Return the (X, Y) coordinate for the center point of the cell that contains the specified text.  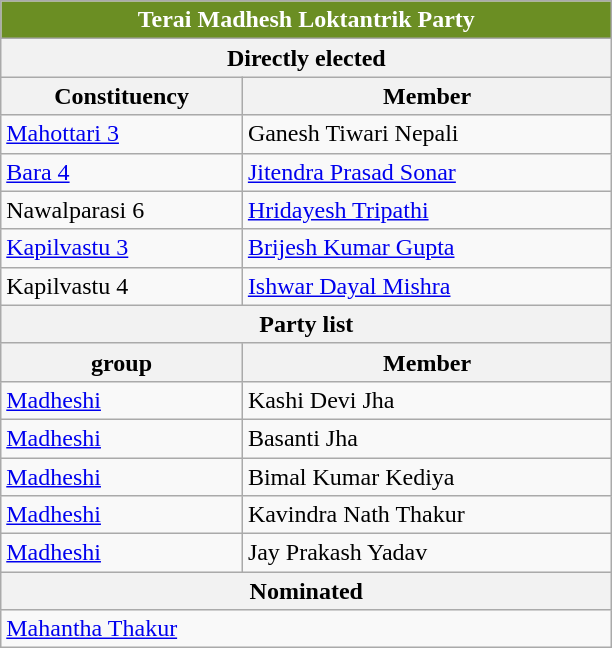
Kashi Devi Jha (426, 400)
Hridayesh Tripathi (426, 210)
Constituency (122, 96)
Ganesh Tiwari Nepali (426, 134)
Kavindra Nath Thakur (426, 515)
Jitendra Prasad Sonar (426, 172)
Kapilvastu 4 (122, 286)
Nominated (306, 591)
Basanti Jha (426, 438)
Directly elected (306, 58)
Jay Prakash Yadav (426, 553)
Kapilvastu 3 (122, 248)
Party list (306, 324)
Mahantha Thakur (306, 629)
Nawalparasi 6 (122, 210)
Brijesh Kumar Gupta (426, 248)
Mahottari 3 (122, 134)
group (122, 362)
Bimal Kumar Kediya (426, 477)
Ishwar Dayal Mishra (426, 286)
Bara 4 (122, 172)
Terai Madhesh Loktantrik Party (306, 20)
